Scan for the cell matching the given text and deliver its [X, Y] coordinate at center. 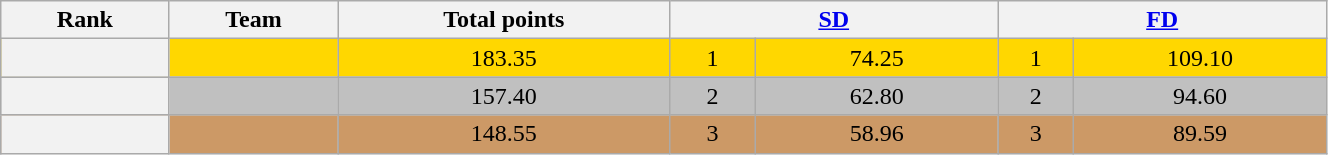
74.25 [876, 58]
89.59 [1200, 134]
157.40 [504, 96]
58.96 [876, 134]
Rank [85, 20]
FD [1162, 20]
Total points [504, 20]
Team [254, 20]
183.35 [504, 58]
94.60 [1200, 96]
SD [834, 20]
109.10 [1200, 58]
62.80 [876, 96]
148.55 [504, 134]
